Detect which cell encompasses the target text, then output its (x, y) center coordinate. 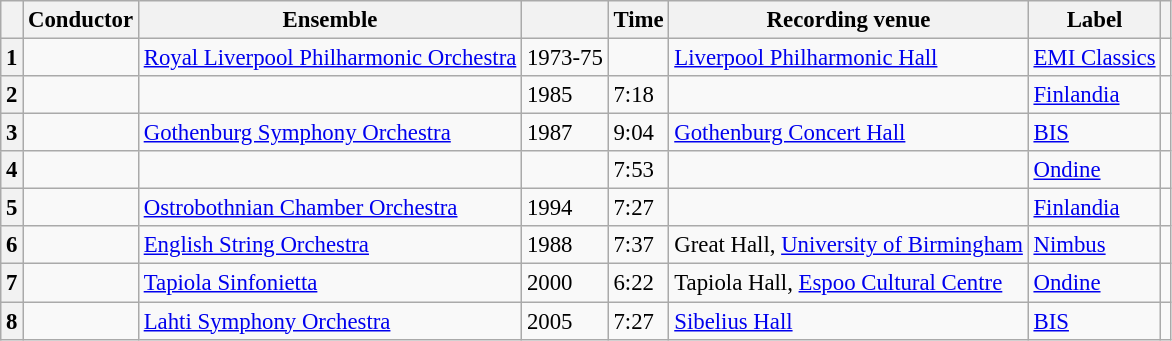
Gothenburg Concert Hall (848, 133)
7:37 (638, 245)
2005 (566, 321)
3 (12, 133)
English String Orchestra (330, 245)
Nimbus (1094, 245)
Time (638, 20)
1 (12, 58)
2000 (566, 283)
5 (12, 208)
Sibelius Hall (848, 321)
Gothenburg Symphony Orchestra (330, 133)
1994 (566, 208)
9:04 (638, 133)
Great Hall, University of Birmingham (848, 245)
Lahti Symphony Orchestra (330, 321)
1988 (566, 245)
1985 (566, 95)
Ostrobothnian Chamber Orchestra (330, 208)
1987 (566, 133)
Ensemble (330, 20)
2 (12, 95)
Liverpool Philharmonic Hall (848, 58)
Tapiola Hall, Espoo Cultural Centre (848, 283)
EMI Classics (1094, 58)
1973-75 (566, 58)
7:18 (638, 95)
Label (1094, 20)
6 (12, 245)
6:22 (638, 283)
Recording venue (848, 20)
7 (12, 283)
4 (12, 170)
Tapiola Sinfonietta (330, 283)
Conductor (81, 20)
7:53 (638, 170)
8 (12, 321)
Royal Liverpool Philharmonic Orchestra (330, 58)
